Capture the cell that displays the provided text and extract its [X, Y] central coordinate. 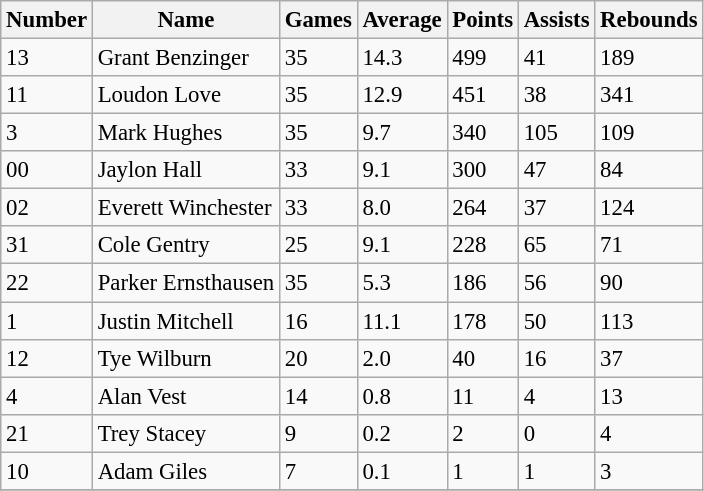
41 [556, 58]
Assists [556, 20]
11.1 [402, 321]
40 [482, 358]
499 [482, 58]
Jaylon Hall [186, 170]
20 [318, 358]
56 [556, 283]
186 [482, 283]
Trey Stacey [186, 433]
71 [649, 245]
Name [186, 20]
00 [47, 170]
0.2 [402, 433]
178 [482, 321]
9 [318, 433]
Parker Ernsthausen [186, 283]
Alan Vest [186, 396]
12.9 [402, 95]
264 [482, 208]
Mark Hughes [186, 133]
228 [482, 245]
84 [649, 170]
0 [556, 433]
65 [556, 245]
105 [556, 133]
9.7 [402, 133]
38 [556, 95]
50 [556, 321]
0.8 [402, 396]
90 [649, 283]
25 [318, 245]
451 [482, 95]
21 [47, 433]
Cole Gentry [186, 245]
Loudon Love [186, 95]
Rebounds [649, 20]
12 [47, 358]
300 [482, 170]
14 [318, 396]
Average [402, 20]
14.3 [402, 58]
Grant Benzinger [186, 58]
113 [649, 321]
2 [482, 433]
31 [47, 245]
Tye Wilburn [186, 358]
Points [482, 20]
8.0 [402, 208]
Justin Mitchell [186, 321]
2.0 [402, 358]
Games [318, 20]
340 [482, 133]
7 [318, 471]
Everett Winchester [186, 208]
0.1 [402, 471]
109 [649, 133]
189 [649, 58]
341 [649, 95]
Number [47, 20]
10 [47, 471]
Adam Giles [186, 471]
47 [556, 170]
02 [47, 208]
124 [649, 208]
22 [47, 283]
5.3 [402, 283]
